Capture the cell that displays the provided text and extract its [x, y] central coordinate. 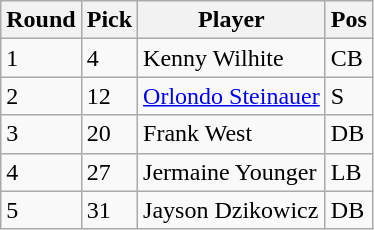
Orlondo Steinauer [232, 96]
Frank West [232, 134]
Jermaine Younger [232, 172]
20 [109, 134]
Player [232, 20]
Pos [348, 20]
5 [41, 210]
Kenny Wilhite [232, 58]
3 [41, 134]
31 [109, 210]
Pick [109, 20]
2 [41, 96]
S [348, 96]
CB [348, 58]
12 [109, 96]
Round [41, 20]
27 [109, 172]
LB [348, 172]
1 [41, 58]
Jayson Dzikowicz [232, 210]
